Identify which cell holds the provided text, then report its (X, Y) central coordinate. 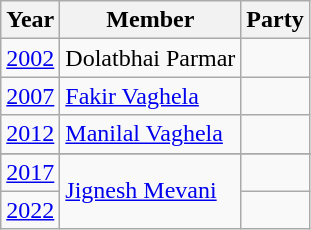
Fakir Vaghela (150, 96)
2012 (30, 134)
2007 (30, 96)
Dolatbhai Parmar (150, 58)
Year (30, 20)
2002 (30, 58)
Manilal Vaghela (150, 134)
2017 (30, 172)
2022 (30, 210)
Member (150, 20)
Jignesh Mevani (150, 191)
Party (275, 20)
